Locate the cell with the specified text and output its [x, y] center coordinate. 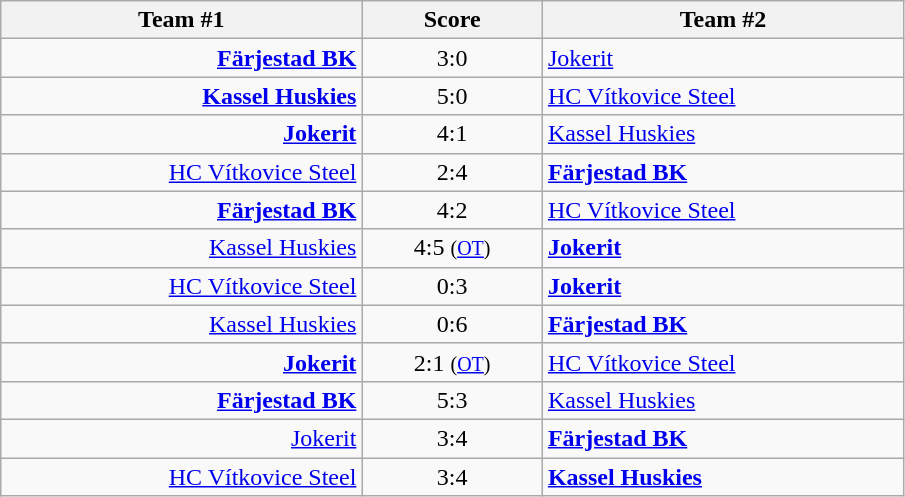
4:1 [452, 134]
0:3 [452, 286]
4:5 (OT) [452, 248]
0:6 [452, 324]
2:4 [452, 172]
Team #1 [182, 20]
2:1 (OT) [452, 362]
5:3 [452, 400]
Score [452, 20]
Team #2 [722, 20]
5:0 [452, 96]
4:2 [452, 210]
3:0 [452, 58]
